Scan for the cell matching the given text and deliver its (X, Y) coordinate at center. 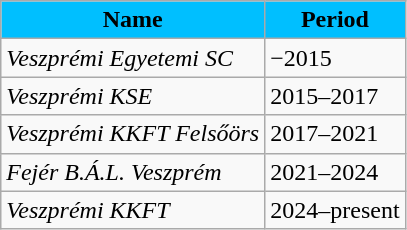
2021–2024 (335, 172)
Veszprémi KSE (133, 96)
Name (133, 20)
2024–present (335, 210)
Veszprémi KKFT (133, 210)
Veszprémi Egyetemi SC (133, 58)
2017–2021 (335, 134)
−2015 (335, 58)
2015–2017 (335, 96)
Fejér B.Á.L. Veszprém (133, 172)
Veszprémi KKFT Felsőörs (133, 134)
Period (335, 20)
